Search for the cell housing the specified text and yield its [x, y] center coordinate. 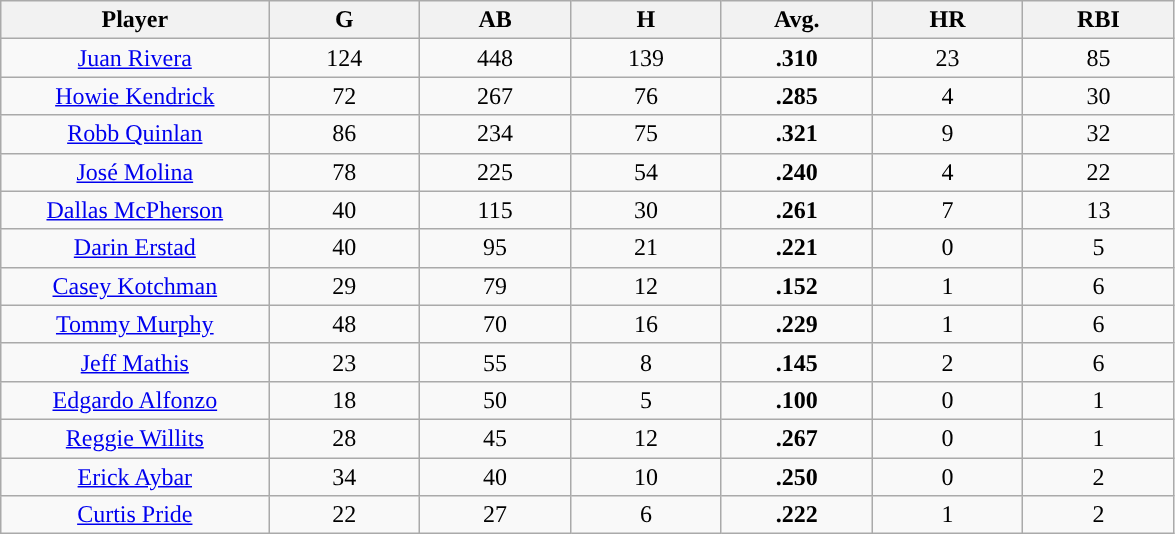
Curtis Pride [135, 515]
234 [496, 134]
Juan Rivera [135, 58]
7 [948, 210]
.221 [796, 248]
José Molina [135, 172]
Casey Kotchman [135, 286]
70 [496, 324]
Avg. [796, 20]
50 [496, 400]
Darin Erstad [135, 248]
448 [496, 58]
55 [496, 362]
Jeff Mathis [135, 362]
48 [344, 324]
.321 [796, 134]
Tommy Murphy [135, 324]
Howie Kendrick [135, 96]
267 [496, 96]
86 [344, 134]
Reggie Willits [135, 438]
.310 [796, 58]
75 [646, 134]
76 [646, 96]
Player [135, 20]
21 [646, 248]
.285 [796, 96]
139 [646, 58]
8 [646, 362]
.267 [796, 438]
95 [496, 248]
H [646, 20]
18 [344, 400]
9 [948, 134]
34 [344, 477]
32 [1098, 134]
115 [496, 210]
Erick Aybar [135, 477]
85 [1098, 58]
Dallas McPherson [135, 210]
13 [1098, 210]
79 [496, 286]
Robb Quinlan [135, 134]
16 [646, 324]
.240 [796, 172]
225 [496, 172]
G [344, 20]
.222 [796, 515]
AB [496, 20]
Edgardo Alfonzo [135, 400]
HR [948, 20]
29 [344, 286]
28 [344, 438]
27 [496, 515]
54 [646, 172]
.100 [796, 400]
78 [344, 172]
124 [344, 58]
.261 [796, 210]
10 [646, 477]
.145 [796, 362]
72 [344, 96]
.229 [796, 324]
.250 [796, 477]
RBI [1098, 20]
45 [496, 438]
.152 [796, 286]
